Find where the given text appears and provide that cell's center as [X, Y] coordinate. 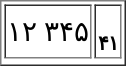
۱۲ ۳۴۵ [48, 31]
۴۱ [108, 31]
